Scan for the cell matching the given text and deliver its (X, Y) coordinate at center. 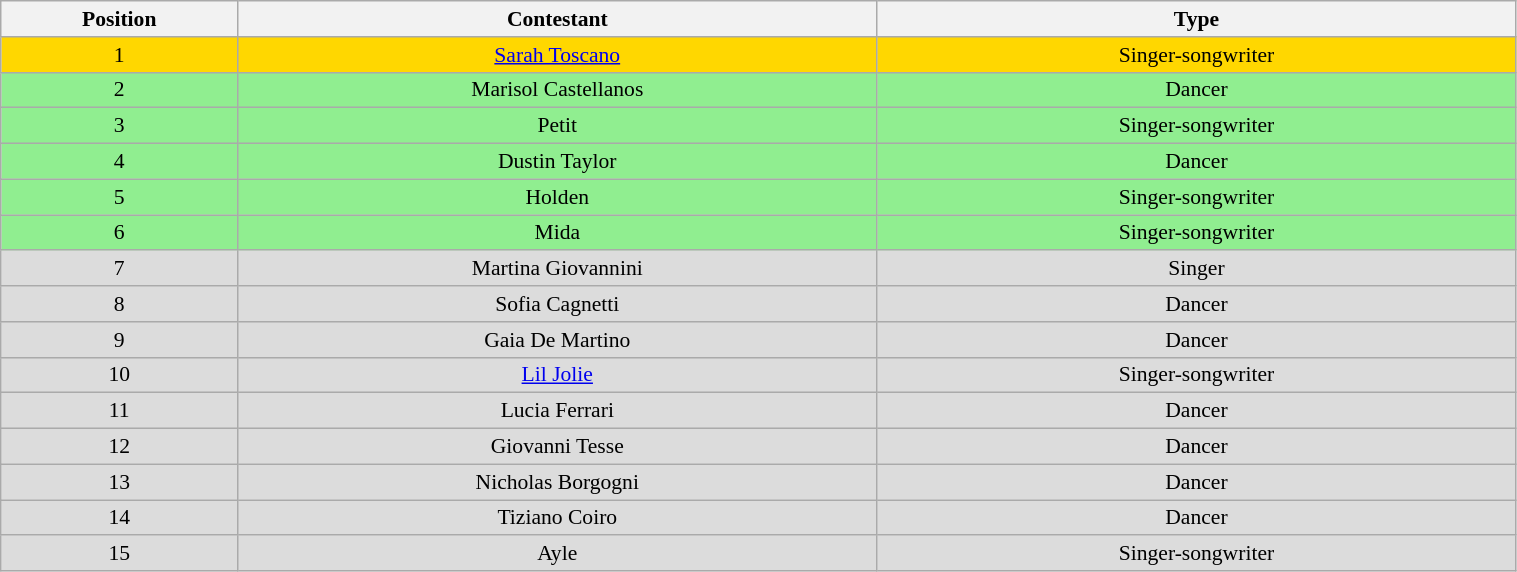
Martina Giovannini (558, 269)
Dustin Taylor (558, 162)
Marisol Castellanos (558, 90)
11 (120, 411)
Sarah Toscano (558, 55)
Petit (558, 126)
Position (120, 19)
Nicholas Borgogni (558, 482)
14 (120, 518)
5 (120, 197)
6 (120, 233)
Sofia Cagnetti (558, 304)
7 (120, 269)
8 (120, 304)
2 (120, 90)
Contestant (558, 19)
Type (1196, 19)
1 (120, 55)
Giovanni Tesse (558, 447)
3 (120, 126)
12 (120, 447)
Ayle (558, 554)
15 (120, 554)
Mida (558, 233)
13 (120, 482)
4 (120, 162)
Lil Jolie (558, 375)
10 (120, 375)
Lucia Ferrari (558, 411)
Tiziano Coiro (558, 518)
Holden (558, 197)
Singer (1196, 269)
9 (120, 340)
Gaia De Martino (558, 340)
